Determine the (X, Y) coordinate at the center of the cell enclosing the given text.  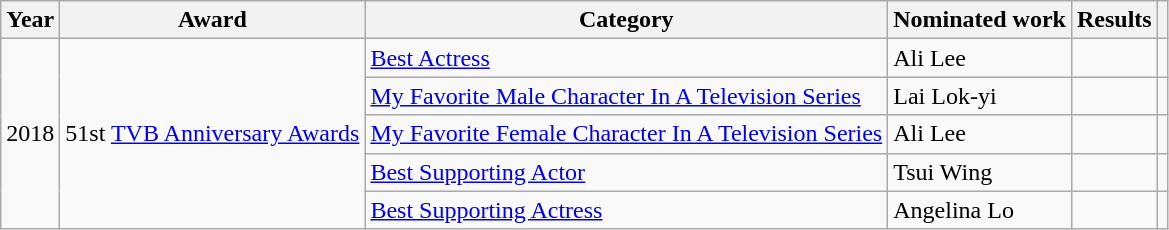
2018 (30, 134)
My Favorite Female Character In A Television Series (626, 134)
Year (30, 20)
Best Supporting Actor (626, 172)
My Favorite Male Character In A Television Series (626, 96)
Best Actress (626, 58)
Award (212, 20)
Results (1114, 20)
Lai Lok-yi (980, 96)
Category (626, 20)
Nominated work (980, 20)
51st TVB Anniversary Awards (212, 134)
Angelina Lo (980, 210)
Best Supporting Actress (626, 210)
Tsui Wing (980, 172)
